Find where the given text appears and provide that cell's center as (x, y) coordinate. 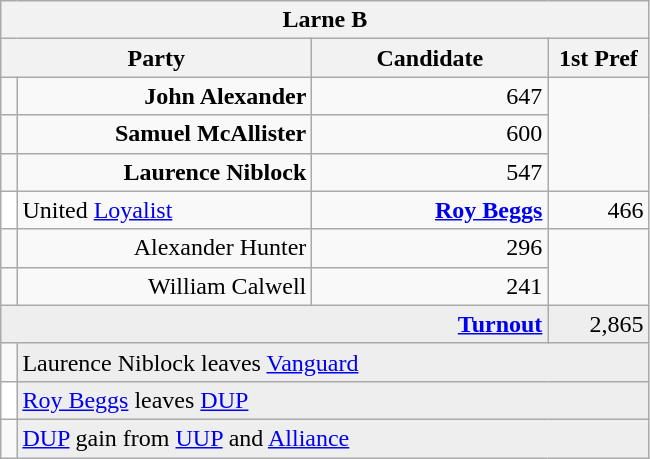
1st Pref (598, 58)
Party (156, 58)
Samuel McAllister (164, 134)
466 (598, 210)
William Calwell (164, 286)
Laurence Niblock leaves Vanguard (333, 362)
Roy Beggs leaves DUP (333, 400)
Alexander Hunter (164, 248)
Larne B (325, 20)
647 (430, 96)
Laurence Niblock (164, 172)
296 (430, 248)
547 (430, 172)
2,865 (598, 324)
600 (430, 134)
United Loyalist (164, 210)
Roy Beggs (430, 210)
Candidate (430, 58)
John Alexander (164, 96)
241 (430, 286)
DUP gain from UUP and Alliance (333, 438)
Turnout (274, 324)
